Capture the cell that displays the provided text and extract its (x, y) central coordinate. 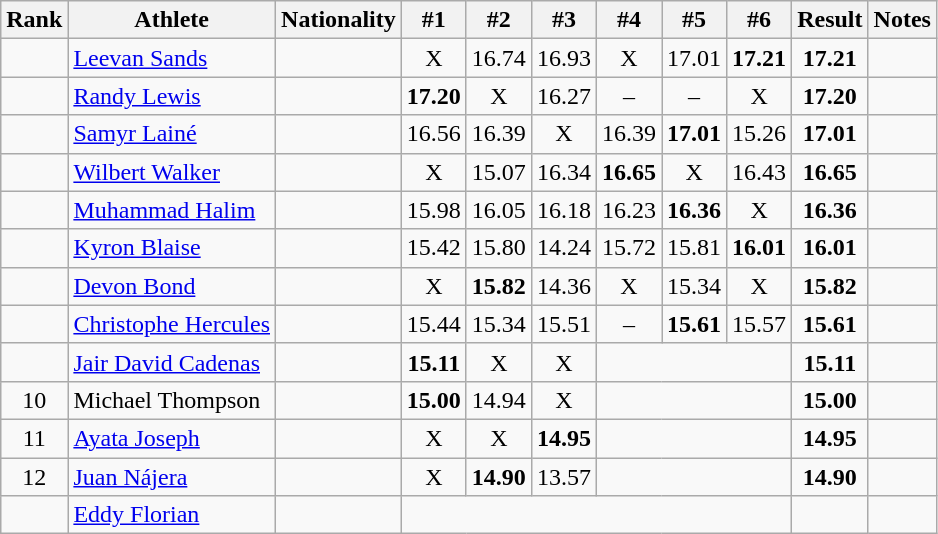
16.18 (564, 210)
16.93 (564, 58)
#6 (760, 20)
#2 (498, 20)
10 (34, 400)
Muhammad Halim (172, 210)
Randy Lewis (172, 96)
Juan Nájera (172, 477)
15.81 (694, 248)
15.07 (498, 172)
15.42 (434, 248)
12 (34, 477)
16.34 (564, 172)
Notes (902, 20)
16.56 (434, 134)
16.74 (498, 58)
Eddy Florian (172, 515)
15.44 (434, 324)
13.57 (564, 477)
Samyr Lainé (172, 134)
Leevan Sands (172, 58)
15.26 (760, 134)
Wilbert Walker (172, 172)
#3 (564, 20)
16.27 (564, 96)
15.98 (434, 210)
14.24 (564, 248)
16.23 (628, 210)
Nationality (339, 20)
15.51 (564, 324)
Michael Thompson (172, 400)
Jair David Cadenas (172, 362)
15.72 (628, 248)
Kyron Blaise (172, 248)
16.43 (760, 172)
Devon Bond (172, 286)
Athlete (172, 20)
Rank (34, 20)
16.05 (498, 210)
14.36 (564, 286)
Ayata Joseph (172, 438)
14.94 (498, 400)
15.57 (760, 324)
#5 (694, 20)
Result (830, 20)
15.80 (498, 248)
#1 (434, 20)
Christophe Hercules (172, 324)
#4 (628, 20)
11 (34, 438)
